Determine the (x, y) coordinate at the center of the cell enclosing the given text.  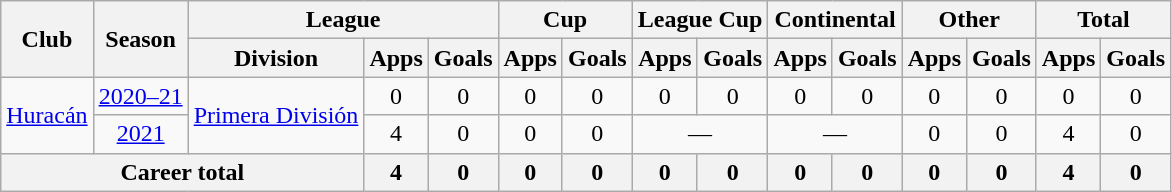
Continental (835, 20)
Other (969, 20)
Career total (182, 172)
2021 (140, 134)
Division (276, 58)
Cup (565, 20)
2020–21 (140, 96)
Total (1103, 20)
Season (140, 39)
Club (47, 39)
League (343, 20)
League Cup (700, 20)
Huracán (47, 115)
Primera División (276, 115)
